Find where the given text appears and provide that cell's center as (X, Y) coordinate. 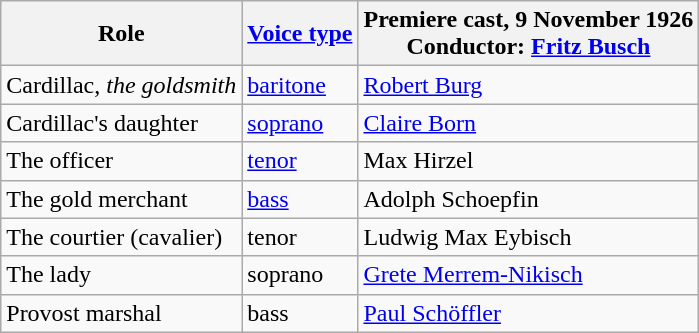
Voice type (300, 34)
Cardillac's daughter (122, 123)
Max Hirzel (528, 161)
Cardillac, the goldsmith (122, 85)
The courtier (cavalier) (122, 237)
The lady (122, 275)
Role (122, 34)
Premiere cast, 9 November 1926Conductor: Fritz Busch (528, 34)
Claire Born (528, 123)
Provost marshal (122, 313)
Ludwig Max Eybisch (528, 237)
The gold merchant (122, 199)
Robert Burg (528, 85)
Paul Schöffler (528, 313)
Grete Merrem-Nikisch (528, 275)
The officer (122, 161)
baritone (300, 85)
Adolph Schoepfin (528, 199)
